Find where the given text appears and provide that cell's center as (X, Y) coordinate. 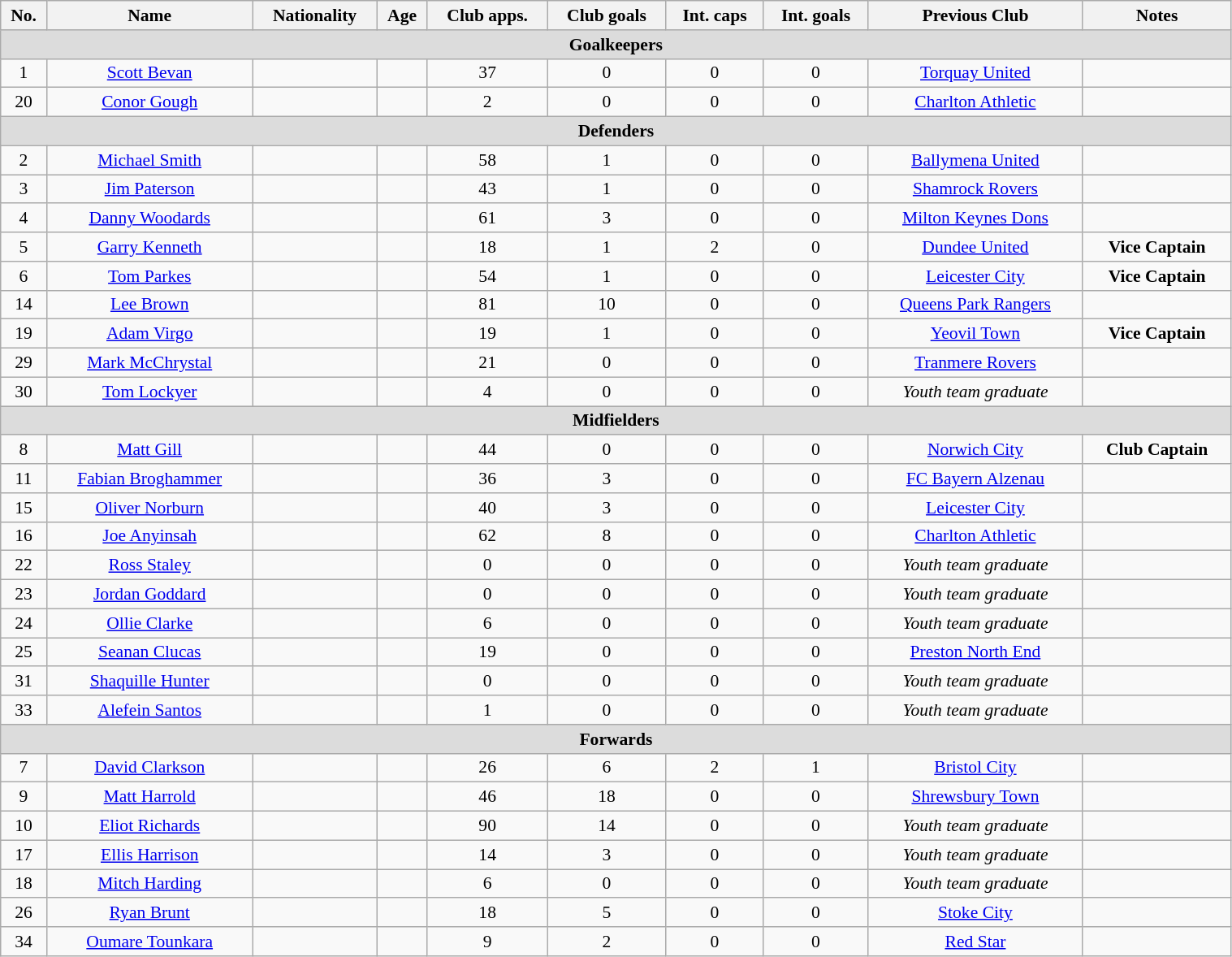
23 (24, 595)
Ellis Harrison (149, 855)
Dundee United (975, 247)
Ballymena United (975, 160)
Ross Staley (149, 565)
43 (487, 189)
29 (24, 363)
Tranmere Rovers (975, 363)
Torquay United (975, 73)
Eliot Richards (149, 826)
24 (24, 623)
11 (24, 478)
Matt Gill (149, 450)
Ollie Clarke (149, 623)
No. (24, 15)
15 (24, 508)
7 (24, 768)
Oliver Norburn (149, 508)
Yeovil Town (975, 334)
16 (24, 536)
Scott Bevan (149, 73)
Previous Club (975, 15)
Club apps. (487, 15)
Shamrock Rovers (975, 189)
Adam Virgo (149, 334)
Danny Woodards (149, 219)
62 (487, 536)
Lee Brown (149, 305)
Fabian Broghammer (149, 478)
37 (487, 73)
33 (24, 710)
Forwards (616, 739)
Ryan Brunt (149, 913)
30 (24, 392)
Mark McChrystal (149, 363)
44 (487, 450)
FC Bayern Alzenau (975, 478)
Mitch Harding (149, 884)
21 (487, 363)
Michael Smith (149, 160)
Notes (1156, 15)
90 (487, 826)
Name (149, 15)
David Clarkson (149, 768)
Int. goals (815, 15)
25 (24, 652)
Midfielders (616, 421)
54 (487, 276)
36 (487, 478)
Alefein Santos (149, 710)
Int. caps (715, 15)
31 (24, 682)
Nationality (315, 15)
Milton Keynes Dons (975, 219)
Club goals (607, 15)
Shrewsbury Town (975, 797)
17 (24, 855)
Jim Paterson (149, 189)
Seanan Clucas (149, 652)
Shaquille Hunter (149, 682)
Tom Lockyer (149, 392)
Stoke City (975, 913)
Queens Park Rangers (975, 305)
20 (24, 102)
Age (402, 15)
Club Captain (1156, 450)
Red Star (975, 942)
Oumare Tounkara (149, 942)
Defenders (616, 132)
22 (24, 565)
58 (487, 160)
34 (24, 942)
46 (487, 797)
81 (487, 305)
Bristol City (975, 768)
Tom Parkes (149, 276)
Goalkeepers (616, 45)
61 (487, 219)
Joe Anyinsah (149, 536)
Matt Harrold (149, 797)
Norwich City (975, 450)
Preston North End (975, 652)
Garry Kenneth (149, 247)
Conor Gough (149, 102)
40 (487, 508)
Jordan Goddard (149, 595)
